Find where the given text appears and provide that cell's center as (X, Y) coordinate. 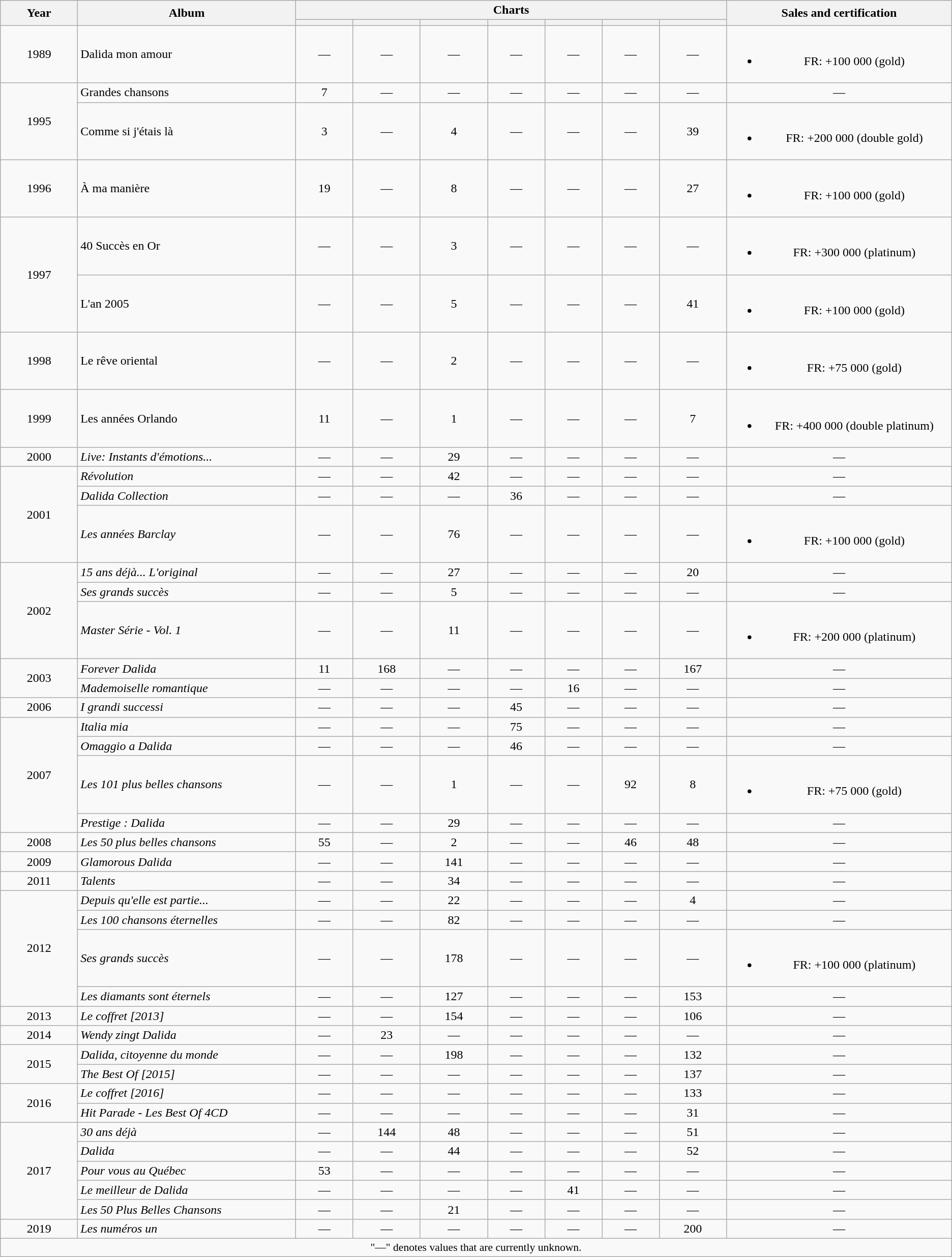
Les années Orlando (187, 418)
Omaggio a Dalida (187, 746)
2008 (39, 842)
Glamorous Dalida (187, 861)
22 (454, 900)
Dalida mon amour (187, 54)
2012 (39, 948)
Prestige : Dalida (187, 823)
2019 (39, 1229)
40 Succès en Or (187, 246)
167 (693, 669)
52 (693, 1151)
Dalida (187, 1151)
Sales and certification (839, 13)
2001 (39, 515)
75 (516, 727)
31 (693, 1113)
Les 100 chansons éternelles (187, 920)
133 (693, 1093)
FR: +100 000 (platinum) (839, 958)
53 (324, 1171)
1997 (39, 275)
15 ans déjà... L'original (187, 573)
2007 (39, 775)
Year (39, 13)
76 (454, 534)
132 (693, 1055)
45 (516, 707)
Le coffret [2013] (187, 1016)
42 (454, 476)
FR: +200 000 (platinum) (839, 631)
200 (693, 1229)
2016 (39, 1103)
Master Série - Vol. 1 (187, 631)
Grandes chansons (187, 93)
127 (454, 997)
144 (386, 1132)
51 (693, 1132)
Le coffret [2016] (187, 1093)
1998 (39, 361)
FR: +300 000 (platinum) (839, 246)
106 (693, 1016)
L'an 2005 (187, 303)
44 (454, 1151)
137 (693, 1074)
Les numéros un (187, 1229)
92 (631, 784)
Wendy zingt Dalida (187, 1035)
23 (386, 1035)
30 ans déjà (187, 1132)
34 (454, 881)
198 (454, 1055)
2015 (39, 1064)
Les 50 Plus Belles Chansons (187, 1209)
Forever Dalida (187, 669)
20 (693, 573)
2002 (39, 611)
1999 (39, 418)
Mademoiselle romantique (187, 688)
55 (324, 842)
1989 (39, 54)
2011 (39, 881)
36 (516, 496)
The Best Of [2015] (187, 1074)
Comme si j'étais là (187, 131)
178 (454, 958)
2000 (39, 457)
Live: Instants d'émotions... (187, 457)
141 (454, 861)
21 (454, 1209)
Italia mia (187, 727)
82 (454, 920)
154 (454, 1016)
2006 (39, 707)
I grandi successi (187, 707)
Dalida, citoyenne du monde (187, 1055)
FR: +200 000 (double gold) (839, 131)
Hit Parade - Les Best Of 4CD (187, 1113)
2003 (39, 678)
19 (324, 188)
FR: +400 000 (double platinum) (839, 418)
"—" denotes values that are currently unknown. (476, 1247)
Le rêve oriental (187, 361)
2014 (39, 1035)
Les 101 plus belles chansons (187, 784)
Charts (511, 10)
Les années Barclay (187, 534)
Les diamants sont éternels (187, 997)
Révolution (187, 476)
Les 50 plus belles chansons (187, 842)
153 (693, 997)
Pour vous au Québec (187, 1171)
Album (187, 13)
Depuis qu'elle est partie... (187, 900)
À ma manière (187, 188)
1996 (39, 188)
16 (573, 688)
2009 (39, 861)
Le meilleur de Dalida (187, 1190)
168 (386, 669)
2017 (39, 1171)
Dalida Collection (187, 496)
2013 (39, 1016)
Talents (187, 881)
1995 (39, 121)
39 (693, 131)
